From the cell containing the given text, extract its center point as [x, y] coordinate. 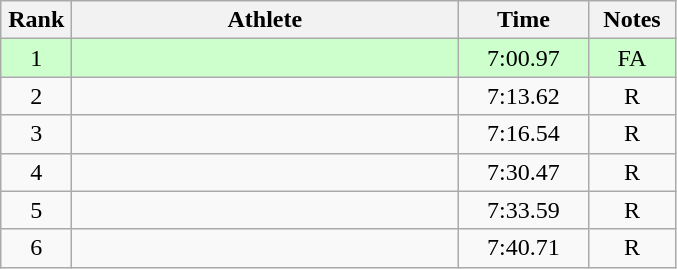
7:33.59 [524, 210]
5 [36, 210]
4 [36, 172]
Notes [632, 20]
Athlete [265, 20]
3 [36, 134]
FA [632, 58]
1 [36, 58]
6 [36, 248]
7:40.71 [524, 248]
7:13.62 [524, 96]
7:16.54 [524, 134]
2 [36, 96]
7:00.97 [524, 58]
Time [524, 20]
7:30.47 [524, 172]
Rank [36, 20]
